For the text-containing cell, return its midpoint in (x, y) coordinate format. 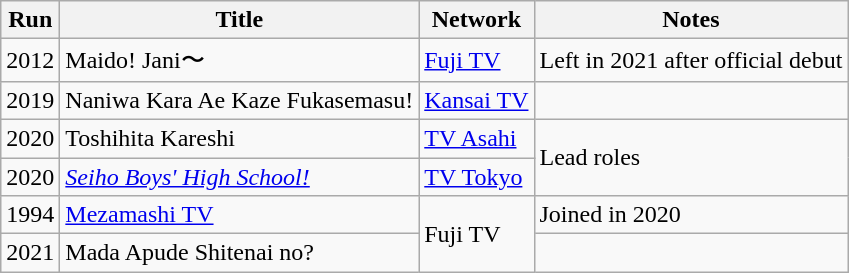
Lead roles (691, 157)
TV Tokyo (476, 177)
2019 (30, 100)
Title (240, 20)
Mada Apude Shitenai no? (240, 253)
Toshihita Kareshi (240, 138)
Seiho Boys' High School! (240, 177)
2021 (30, 253)
1994 (30, 215)
Run (30, 20)
Kansai TV (476, 100)
Network (476, 20)
Notes (691, 20)
Maido! Jani〜 (240, 60)
Joined in 2020 (691, 215)
Naniwa Kara Ae Kaze Fukasemasu! (240, 100)
Mezamashi TV (240, 215)
2012 (30, 60)
Left in 2021 after official debut (691, 60)
TV Asahi (476, 138)
